From the cell containing the given text, extract its center point as (x, y) coordinate. 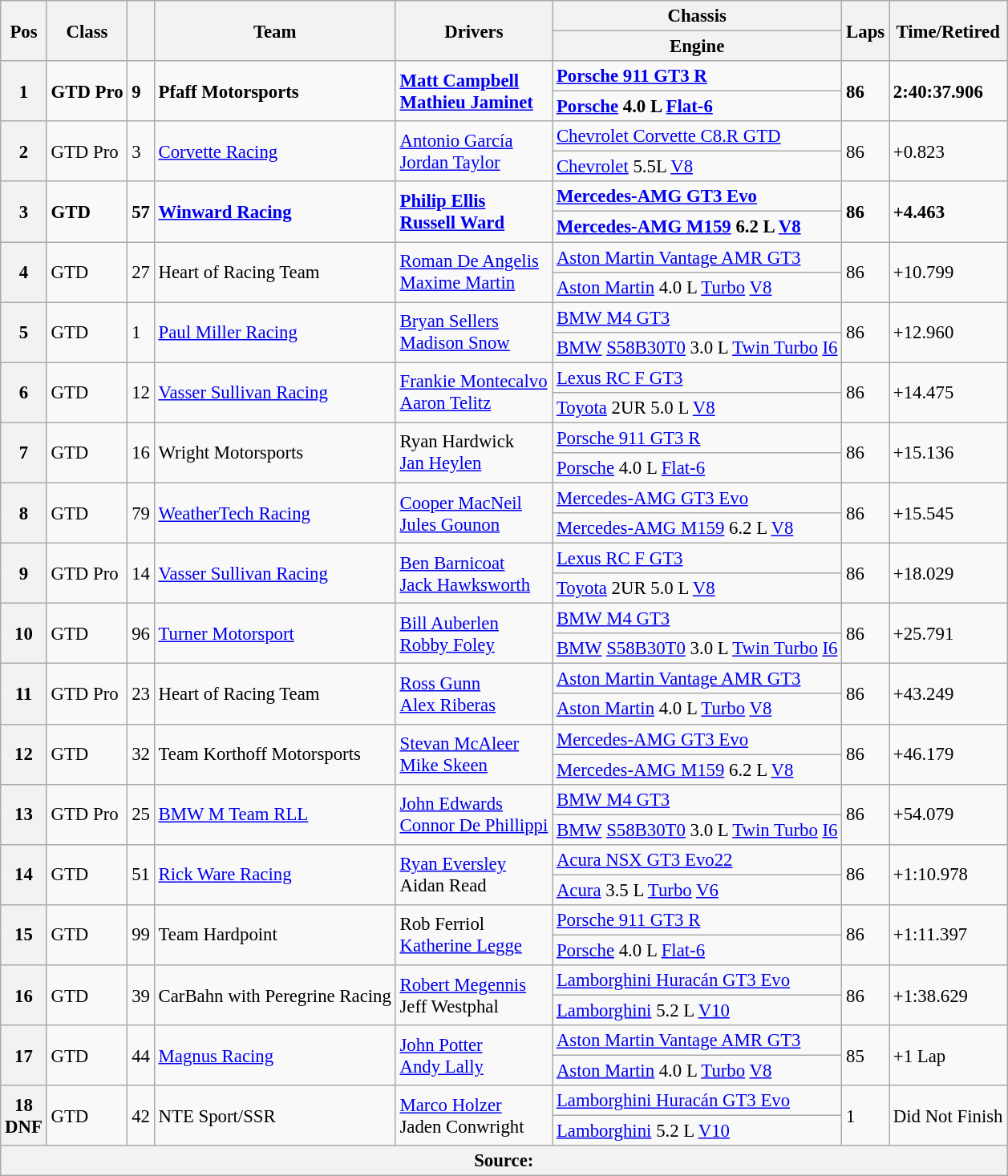
+14.475 (948, 393)
Did Not Finish (948, 1116)
13 (24, 814)
23 (141, 694)
25 (141, 814)
Frankie Montecalvo Aaron Telitz (473, 393)
Chassis (698, 16)
79 (141, 513)
6 (24, 393)
39 (141, 996)
Pos (24, 30)
51 (141, 875)
Bryan Sellers Madison Snow (473, 332)
Paul Miller Racing (274, 332)
Time/Retired (948, 30)
Philip Ellis Russell Ward (473, 212)
Marco Holzer Jaden Conwright (473, 1116)
Acura 3.5 L Turbo V6 (698, 890)
11 (24, 694)
4 (24, 273)
+43.249 (948, 694)
85 (866, 1055)
NTE Sport/SSR (274, 1116)
Ryan Eversley Aidan Read (473, 875)
Laps (866, 30)
Robert Megennis Jeff Westphal (473, 996)
Turner Motorsport (274, 633)
+46.179 (948, 754)
WeatherTech Racing (274, 513)
18DNF (24, 1116)
2 (24, 151)
Drivers (473, 30)
Stevan McAleer Mike Skeen (473, 754)
BMW M Team RLL (274, 814)
+15.136 (948, 452)
John Potter Andy Lally (473, 1055)
Bill Auberlen Robby Foley (473, 633)
Roman De Angelis Maxime Martin (473, 273)
Matt Campbell Mathieu Jaminet (473, 91)
2:40:37.906 (948, 91)
8 (24, 513)
Wright Motorsports (274, 452)
42 (141, 1116)
Chevrolet Corvette C8.R GTD (698, 136)
+1 Lap (948, 1055)
Team Hardpoint (274, 935)
Antonio García Jordan Taylor (473, 151)
Class (87, 30)
Ben Barnicoat Jack Hawksworth (473, 574)
+1:10.978 (948, 875)
+1:38.629 (948, 996)
Rob Ferriol Katherine Legge (473, 935)
Ryan Hardwick Jan Heylen (473, 452)
+0.823 (948, 151)
CarBahn with Peregrine Racing (274, 996)
+1:11.397 (948, 935)
Team (274, 30)
+54.079 (948, 814)
57 (141, 212)
+18.029 (948, 574)
John Edwards Connor De Phillippi (473, 814)
+10.799 (948, 273)
Rick Ware Racing (274, 875)
96 (141, 633)
32 (141, 754)
Corvette Racing (274, 151)
+12.960 (948, 332)
Winward Racing (274, 212)
7 (24, 452)
15 (24, 935)
44 (141, 1055)
Acura NSX GT3 Evo22 (698, 860)
Magnus Racing (274, 1055)
17 (24, 1055)
99 (141, 935)
Ross Gunn Alex Riberas (473, 694)
Cooper MacNeil Jules Gounon (473, 513)
27 (141, 273)
+4.463 (948, 212)
+15.545 (948, 513)
10 (24, 633)
Pfaff Motorsports (274, 91)
Engine (698, 46)
5 (24, 332)
+25.791 (948, 633)
Chevrolet 5.5L V8 (698, 167)
Team Korthoff Motorsports (274, 754)
